Return the (X, Y) coordinate for the center point of the cell that contains the specified text.  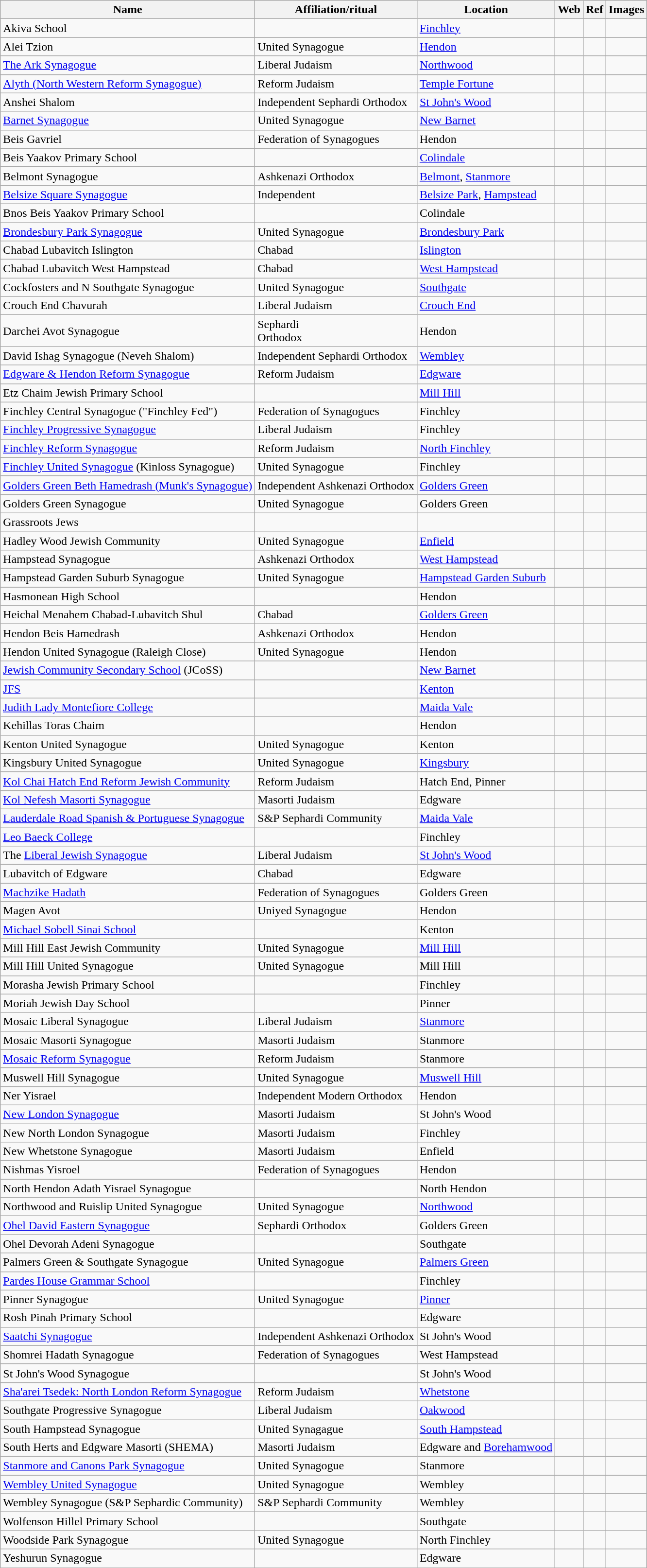
Heichal Menahem Chabad-Lubavitch Shul (128, 615)
Ohel David Eastern Synagogue (128, 1225)
Brondesbury Park (486, 232)
The Ark Synagogue (128, 65)
Jewish Community Secondary School (JCoSS) (128, 670)
Edgware & Hendon Reform Synagogue (128, 374)
New Whetstone Synagogue (128, 1151)
Pinner Synagogue (128, 1299)
Michael Sobell Sinai School (128, 929)
Palmers Green & Southgate Synagogue (128, 1262)
Finchley Reform Synagogue (128, 448)
Saatchi Synagogue (128, 1336)
Kol Chai Hatch End Reform Jewish Community (128, 781)
Mill Hill East Jewish Community (128, 948)
Leo Baeck College (128, 836)
Alyth (North Western Reform Synagogue) (128, 84)
Muswell Hill (486, 1077)
South Herts and Edgware Masorti (SHEMA) (128, 1447)
South Hampstead Synagogue (128, 1429)
Nishmas Yisroel (128, 1170)
Kingsbury United Synagogue (128, 763)
Mill Hill United Synagogue (128, 966)
Barnet Synagogue (128, 121)
Alei Tzion (128, 47)
Islington (486, 250)
Ner Yisrael (128, 1096)
Magen Avot (128, 911)
Independent Modern Orthodox (336, 1096)
Location (486, 10)
Finchley Central Synagogue ("Finchley Fed") (128, 411)
Pardes House Grammar School (128, 1281)
Hendon United Synagogue (Raleigh Close) (128, 652)
Palmers Green (486, 1262)
Uniyed Synagogue (336, 911)
Hatch End, Pinner (486, 781)
Crouch End (486, 306)
South Hampstead (486, 1429)
Muswell Hill Synagogue (128, 1077)
Wolfenson Hillel Primary School (128, 1521)
Chabad Lubavitch Islington (128, 250)
Belsize Square Synagogue (128, 194)
Darchei Avot Synagogue (128, 331)
Morasha Jewish Primary School (128, 985)
Wembley Synagogue (S&P Sephardic Community) (128, 1503)
Sephardi Orthodox (336, 1225)
Judith Lady Montefiore College (128, 707)
Oakwood (486, 1410)
Finchley United Synagogue (Kinloss Synagogue) (128, 467)
Akiva School (128, 28)
Ref (595, 10)
Beis Gavriel (128, 139)
Belmont Synagogue (128, 176)
Kenton United Synagogue (128, 744)
Sha'arei Tsedek: North London Reform Synagogue (128, 1392)
David Ishag Synagogue (Neveh Shalom) (128, 356)
Ohel Devorah Adeni Synagogue (128, 1244)
Crouch End Chavurah (128, 306)
Kingsbury (486, 763)
Brondesbury Park Synagogue (128, 232)
Name (128, 10)
New London Synagogue (128, 1114)
Mosaic Liberal Synagogue (128, 1022)
Kehillas Toras Chaim (128, 726)
Southgate Progressive Synagogue (128, 1410)
Hadley Wood Jewish Community (128, 541)
Machzike Hadath (128, 892)
Lauderdale Road Spanish & Portuguese Synagogue (128, 818)
Edgware and Borehamwood (486, 1447)
Independent (336, 194)
Golders Green Beth Hamedrash (Munk's Synagogue) (128, 485)
SephardiOrthodox (336, 331)
Shomrei Hadath Synagogue (128, 1355)
Web (569, 10)
Grassroots Jews (128, 522)
Northwood and Ruislip United Synagogue (128, 1207)
Hasmonean High School (128, 596)
JFS (128, 689)
Woodside Park Synagogue (128, 1540)
Temple Fortune (486, 84)
Finchley Progressive Synagogue (128, 430)
St John's Wood Synagogue (128, 1373)
Hampstead Garden Suburb Synagogue (128, 578)
Moriah Jewish Day School (128, 1003)
Images (626, 10)
Chabad Lubavitch West Hampstead (128, 269)
Lubavitch of Edgware (128, 874)
North Hendon Adath Yisrael Synagogue (128, 1188)
Bnos Beis Yaakov Primary School (128, 213)
Anshei Shalom (128, 102)
Mosaic Masorti Synagogue (128, 1040)
Yeshurun Synagogue (128, 1558)
Belmont, Stanmore (486, 176)
Cockfosters and N Southgate Synagogue (128, 287)
Stanmore and Canons Park Synagogue (128, 1466)
United Synagague (336, 1429)
Hendon Beis Hamedrash (128, 633)
Hampstead Garden Suburb (486, 578)
Mosaic Reform Synagogue (128, 1059)
Golders Green Synagogue (128, 504)
Hampstead Synagogue (128, 559)
Belsize Park, Hampstead (486, 194)
Whetstone (486, 1392)
Rosh Pinah Primary School (128, 1318)
Beis Yaakov Primary School (128, 157)
Wembley United Synagogue (128, 1484)
Etz Chaim Jewish Primary School (128, 393)
Affiliation/ritual (336, 10)
Kol Nefesh Masorti Synagogue (128, 800)
New North London Synagogue (128, 1133)
North Hendon (486, 1188)
The Liberal Jewish Synagogue (128, 855)
